Output the [X, Y] coordinate of the center of the cell containing the given text.  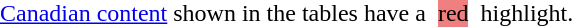
Canadian content shown in the tables have a [219, 14]
red [454, 14]
